Output the (x, y) coordinate of the center of the cell containing the given text.  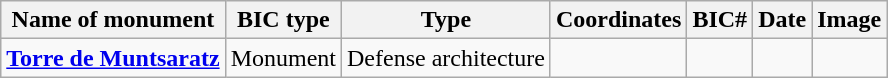
Coordinates (618, 20)
BIC type (283, 20)
BIC# (720, 20)
Image (850, 20)
Monument (283, 58)
Type (446, 20)
Torre de Muntsaratz (113, 58)
Defense architecture (446, 58)
Name of monument (113, 20)
Date (782, 20)
